Locate the cell with the specified text and output its (X, Y) center coordinate. 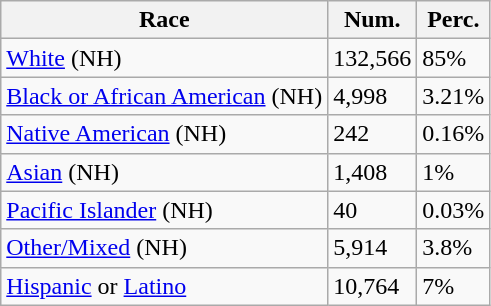
242 (372, 134)
7% (454, 286)
Race (164, 20)
Pacific Islander (NH) (164, 210)
White (NH) (164, 58)
40 (372, 210)
1,408 (372, 172)
0.16% (454, 134)
3.21% (454, 96)
10,764 (372, 286)
Asian (NH) (164, 172)
132,566 (372, 58)
Perc. (454, 20)
3.8% (454, 248)
0.03% (454, 210)
Hispanic or Latino (164, 286)
1% (454, 172)
Num. (372, 20)
5,914 (372, 248)
Black or African American (NH) (164, 96)
Other/Mixed (NH) (164, 248)
85% (454, 58)
4,998 (372, 96)
Native American (NH) (164, 134)
